Return (x, y) of the center of cell containing provided text 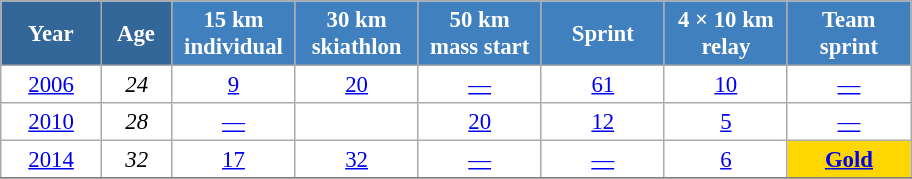
Gold (848, 160)
Year (52, 34)
Age (136, 34)
24 (136, 85)
12 (602, 122)
9 (234, 85)
17 (234, 160)
2014 (52, 160)
28 (136, 122)
Team sprint (848, 34)
30 km skiathlon (356, 34)
10 (726, 85)
5 (726, 122)
2010 (52, 122)
4 × 10 km relay (726, 34)
2006 (52, 85)
15 km individual (234, 34)
6 (726, 160)
61 (602, 85)
Sprint (602, 34)
50 km mass start (480, 34)
